Search for the cell housing the specified text and yield its [x, y] center coordinate. 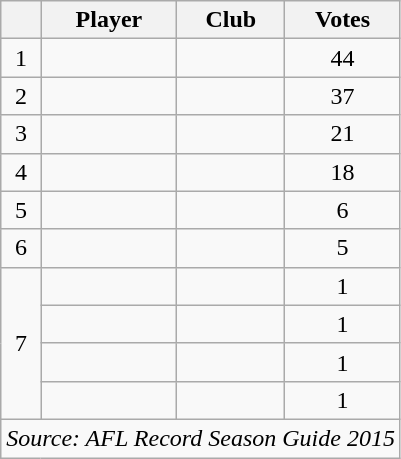
Votes [343, 20]
21 [343, 134]
3 [21, 134]
44 [343, 58]
4 [21, 172]
2 [21, 96]
18 [343, 172]
Source: AFL Record Season Guide 2015 [201, 438]
Player [109, 20]
Club [231, 20]
37 [343, 96]
7 [21, 343]
